Return the (X, Y) coordinate for the center point of the cell that contains the specified text.  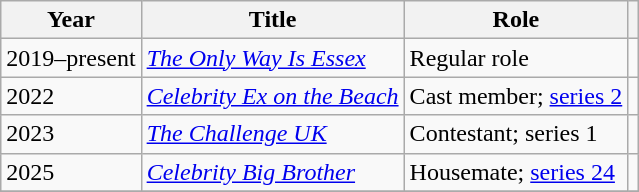
Contestant; series 1 (516, 134)
2025 (71, 172)
Title (272, 20)
Celebrity Ex on the Beach (272, 96)
The Only Way Is Essex (272, 58)
2019–present (71, 58)
2023 (71, 134)
Year (71, 20)
Role (516, 20)
Celebrity Big Brother (272, 172)
Regular role (516, 58)
2022 (71, 96)
The Challenge UK (272, 134)
Cast member; series 2 (516, 96)
Housemate; series 24 (516, 172)
